Capture the cell that displays the provided text and extract its (x, y) central coordinate. 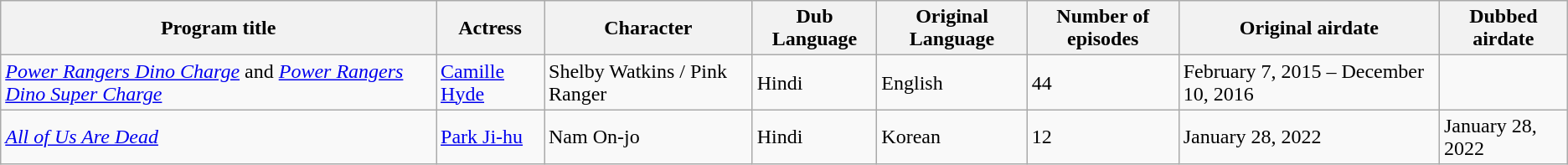
Number of episodes (1102, 28)
February 7, 2015 – December 10, 2016 (1308, 82)
Camille Hyde (491, 82)
Original airdate (1308, 28)
Character (648, 28)
Actress (491, 28)
Park Ji-hu (491, 137)
Dub Language (814, 28)
12 (1102, 137)
English (952, 82)
Shelby Watkins / Pink Ranger (648, 82)
Power Rangers Dino Charge and Power Rangers Dino Super Charge (219, 82)
Original Language (952, 28)
Nam On-jo (648, 137)
Dubbed airdate (1503, 28)
Korean (952, 137)
Program title (219, 28)
All of Us Are Dead (219, 137)
44 (1102, 82)
